Extract the [X, Y] coordinate from the center of the cell holding the provided text.  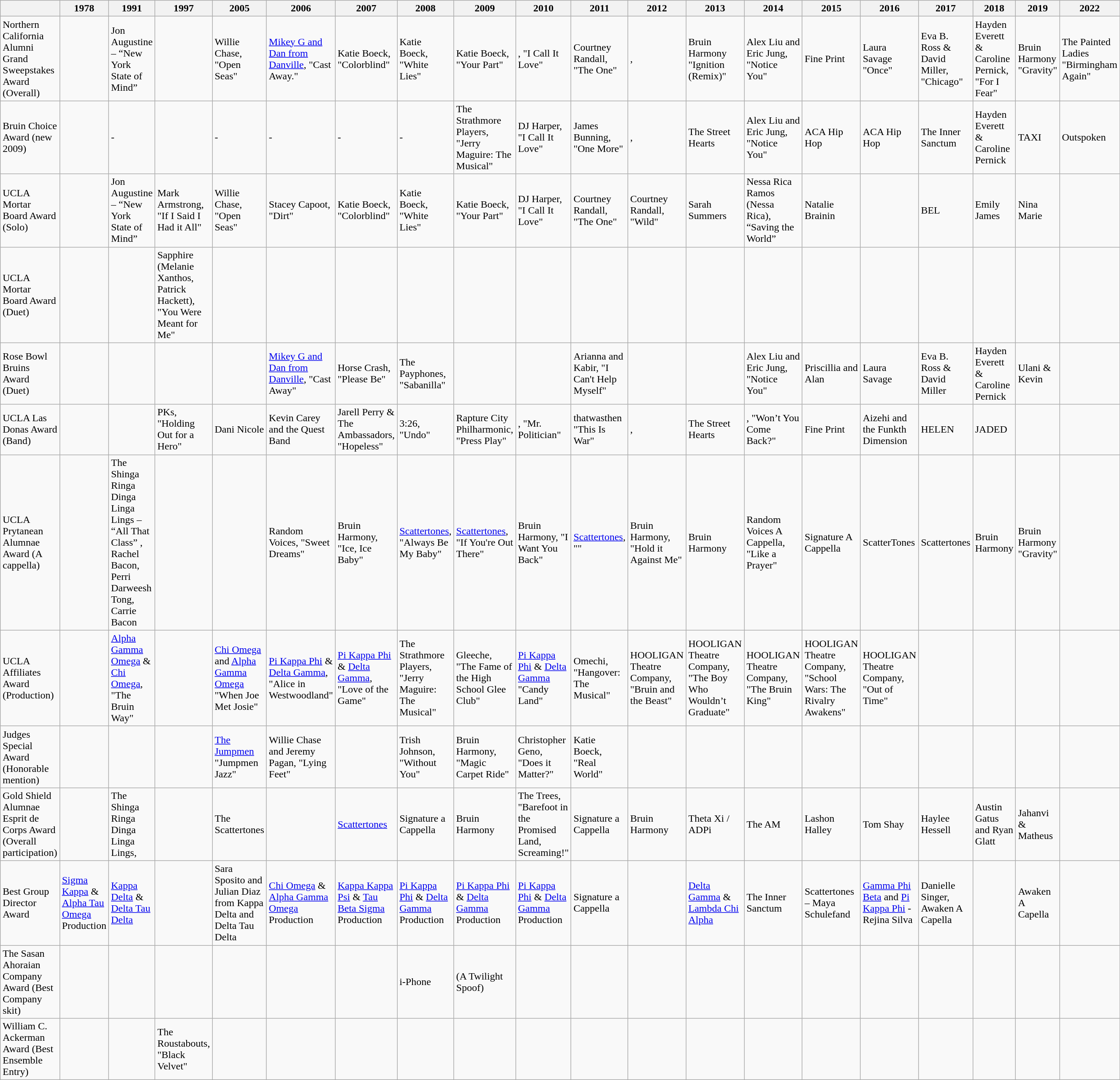
Trish Johnson, "Without You" [426, 757]
JADED [994, 430]
UCLA Las Donas Award (Band) [30, 430]
2016 [889, 8]
Kappa Delta & Delta Tau Delta [132, 903]
Awaken A Capella [1038, 903]
Outspoken [1090, 138]
Nessa Rica Ramos (Nessa Rica), “Saving the World” [773, 210]
Bruin Choice Award (new 2009) [30, 138]
1997 [184, 8]
Eva B. Ross & David Miller [946, 374]
Chi Omega & Alpha Gamma Omega Production [301, 903]
Random Voices, "Sweet Dreams" [301, 542]
Sapphire (Melanie Xanthos, Patrick Hackett), "You Were Meant for Me" [184, 295]
2019 [1038, 8]
Rose Bowl Bruins Award (Duet) [30, 374]
Scattertones, "If You're Out There" [485, 542]
PKs, "Holding Out for a Hero" [184, 430]
Ulani & Kevin [1038, 374]
HOOLIGAN Theatre Company, "Bruin and the Beast" [657, 678]
Pi Kappa Phi & Delta Gamma "Candy Land" [543, 678]
HOOLIGAN Theatre Company, "The Bruin King" [773, 678]
Aizehi and the Funkth Dimension [889, 430]
Sarah Summers [715, 210]
Austin Gatus and Ryan Glatt [994, 824]
Bruin Harmony, "Magic Carpet Ride" [485, 757]
Gleeche, "The Fame of the High School Glee Club" [485, 678]
Tom Shay [889, 824]
Mark Armstrong, "If I Said I Had it All" [184, 210]
Mikey G and Dan from Danville, "Cast Away." [301, 59]
Jahanvi & Matheus [1038, 824]
Judges Special Award (Honorable mention) [30, 757]
The Shinga Ringa Dinga Linga Lings, [132, 824]
Random Voices A Cappella, "Like a Prayer" [773, 542]
Sara Sposito and Julian Diaz from Kappa Delta and Delta Tau Delta [239, 903]
2005 [239, 8]
(A Twilight Spoof) [485, 982]
The Sasan Ahoraian Company Award (Best Company skit) [30, 982]
Willie Chase and Jeremy Pagan, "Lying Feet" [301, 757]
1991 [132, 8]
2009 [485, 8]
Nina Marie [1038, 210]
UCLA Prytanean Alumnae Award (A cappella) [30, 542]
, "I Call It Love" [543, 59]
Theta Xi / ADPi [715, 824]
The AM [773, 824]
Katie Boeck, "Real World" [599, 757]
William C. Ackerman Award (Best Ensemble Entry) [30, 1049]
TAXI [1038, 138]
Alpha Gamma Omega & Chi Omega, "The Bruin Way" [132, 678]
The Jumpmen "Jumpmen Jazz" [239, 757]
Horse Crash, "Please Be" [366, 374]
Signature A Cappella [831, 542]
Northern California Alumni Grand Sweepstakes Award (Overall) [30, 59]
Scattertones, "" [599, 542]
2017 [946, 8]
thatwasthen "This Is War" [599, 430]
Lashon Halley [831, 824]
i-Phone [426, 982]
Kevin Carey and the Quest Band [301, 430]
The Shinga Ringa Dinga Linga Lings – “All That Class” , Rachel Bacon, Perri Darweesh Tong, Carrie Bacon [132, 542]
Chi Omega and Alpha Gamma Omega "When Joe Met Josie" [239, 678]
Omechi, "Hangover: The Musical" [599, 678]
2014 [773, 8]
2018 [994, 8]
Dani Nicole [239, 430]
Laura Savage "Once" [889, 59]
Pi Kappa Phi & Delta Gamma, "Alice in Westwoodland" [301, 678]
, "Mr. Politician" [543, 430]
1978 [84, 8]
The Trees, "Barefoot in the Promised Land, Screaming!" [543, 824]
Jarell Perry & The Ambassadors, "Hopeless" [366, 430]
, "Won’t You Come Back?" [773, 430]
Sigma Kappa & Alpha Tau Omega Production [84, 903]
Emily James [994, 210]
Danielle Singer, Awaken A Capella [946, 903]
Bruin Harmony "Ignition (Remix)" [715, 59]
HELEN [946, 430]
Courtney Randall, "Wild" [657, 210]
Bruin Harmony, "I Want You Back" [543, 542]
UCLA Mortar Board Award (Duet) [30, 295]
Natalie Brainin [831, 210]
Scattertones, "Always Be My Baby" [426, 542]
Rapture City Philharmonic, "Press Play" [485, 430]
Hayden Everett & Caroline Pernick, "For I Fear" [994, 59]
Eva B. Ross & David Miller, "Chicago" [946, 59]
Bruin Harmony, "Hold it Against Me" [657, 542]
2008 [426, 8]
Priscillia and Alan [831, 374]
Kappa Kappa Psi & Tau Beta Sigma Production [366, 903]
Stacey Capoot, "Dirt" [301, 210]
2010 [543, 8]
2007 [366, 8]
Delta Gamma & Lambda Chi Alpha [715, 903]
2015 [831, 8]
The Painted Ladies "Birmingham Again" [1090, 59]
ScatterTones [889, 542]
Best Group Director Award [30, 903]
3:26, "Undo" [426, 430]
2011 [599, 8]
Bruin Harmony, "Ice, Ice Baby" [366, 542]
The Scattertones [239, 824]
James Bunning, "One More" [599, 138]
UCLA Mortar Board Award (Solo) [30, 210]
The Payphones, "Sabanilla" [426, 374]
HOOLIGAN Theatre Company, "School Wars: The Rivalry Awakens" [831, 678]
Mikey G and Dan from Danville, "Cast Away" [301, 374]
The Roustabouts, "Black Velvet" [184, 1049]
Pi Kappa Phi & Delta Gamma, "Love of the Game" [366, 678]
2012 [657, 8]
Christopher Geno, "Does it Matter?" [543, 757]
Arianna and Kabir, "I Can't Help Myself" [599, 374]
HOOLIGAN Theatre Company, "Out of Time" [889, 678]
Gold Shield Alumnae Esprit de Corps Award (Overall participation) [30, 824]
Scattertones – Maya Schulefand [831, 903]
UCLA Affiliates Award (Production) [30, 678]
BEL [946, 210]
Laura Savage [889, 374]
2006 [301, 8]
2013 [715, 8]
2022 [1090, 8]
Haylee Hessell [946, 824]
Gamma Phi Beta and Pi Kappa Phi - Rejina Silva [889, 903]
HOOLIGAN Theatre Company, "The Boy Who Wouldn’t Graduate" [715, 678]
